Locate the cell with the specified text and output its [x, y] center coordinate. 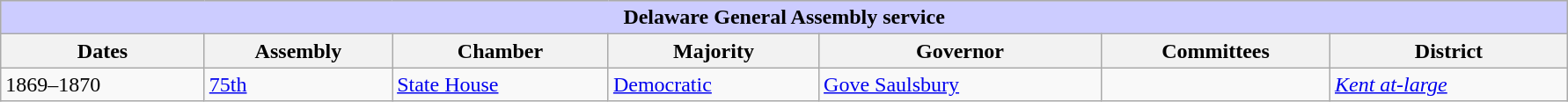
Gove Saulsbury [961, 84]
Democratic [713, 84]
Assembly [297, 51]
Kent at-large [1448, 84]
Committees [1215, 51]
Dates [103, 51]
Majority [713, 51]
State House [501, 84]
1869–1870 [103, 84]
Delaware General Assembly service [785, 18]
District [1448, 51]
Chamber [501, 51]
Governor [961, 51]
75th [297, 84]
